Provide the [x, y] coordinate of the cell's center where the given text is located.  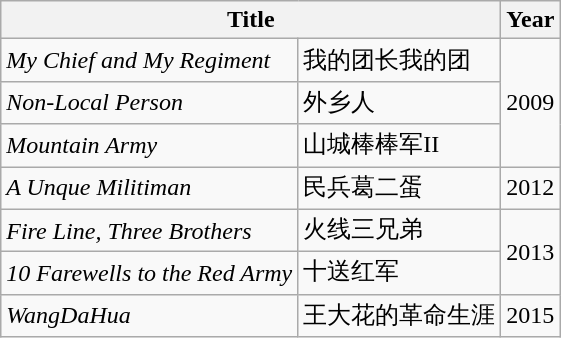
Non-Local Person [150, 102]
十送红军 [400, 274]
2013 [530, 252]
Fire Line, Three Brothers [150, 230]
外乡人 [400, 102]
火线三兄弟 [400, 230]
2009 [530, 103]
2015 [530, 316]
WangDaHua [150, 316]
Mountain Army [150, 146]
A Unque Militiman [150, 188]
山城棒棒军II [400, 146]
我的团长我的团 [400, 60]
民兵葛二蛋 [400, 188]
2012 [530, 188]
王大花的革命生涯 [400, 316]
My Chief and My Regiment [150, 60]
Year [530, 20]
10 Farewells to the Red Army [150, 274]
Title [251, 20]
